Identify which cell holds the provided text, then report its (x, y) central coordinate. 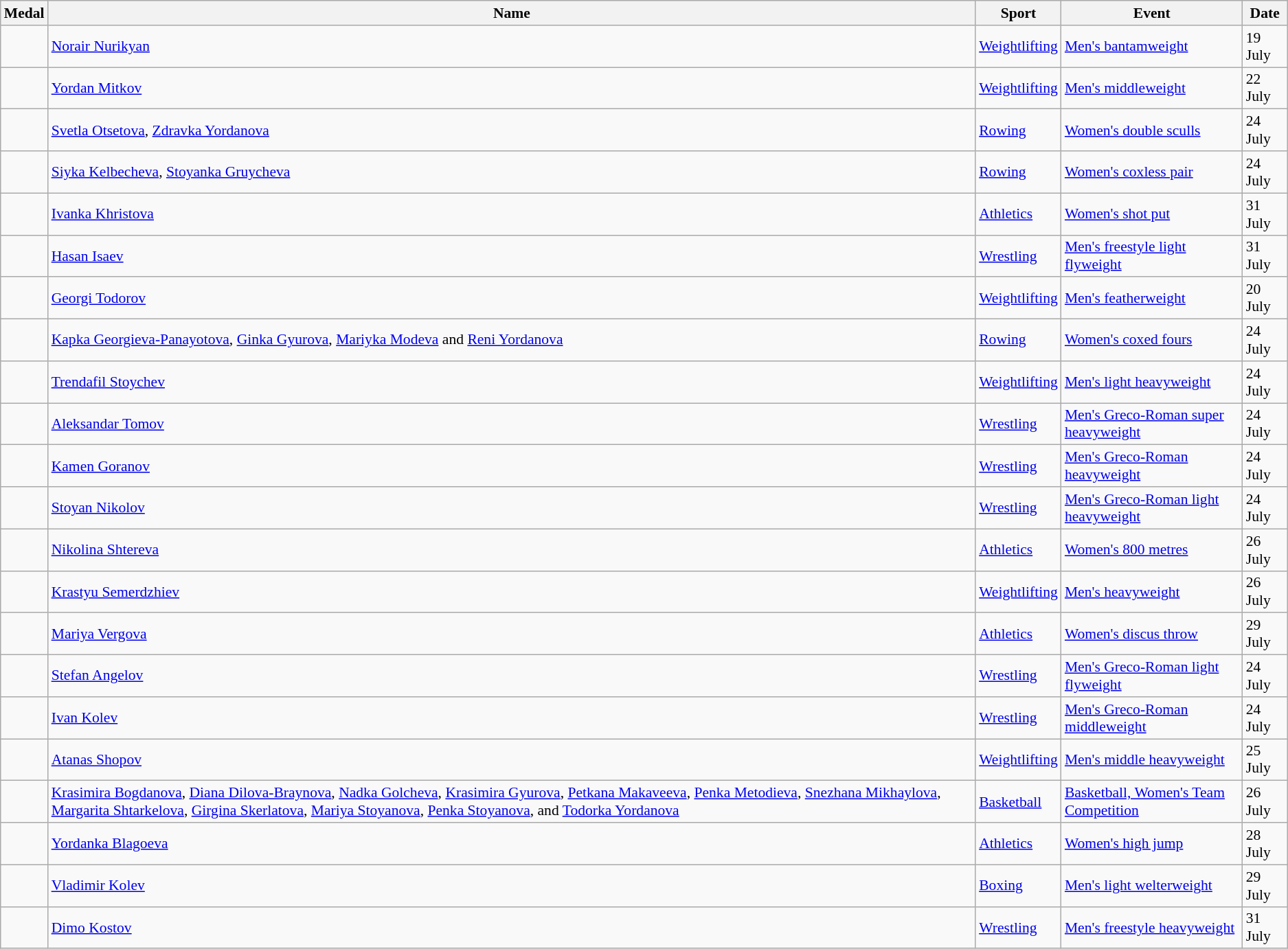
Trendafil Stoychev (512, 382)
Men's middle heavyweight (1152, 759)
Women's double sculls (1152, 130)
Name (512, 13)
25 July (1265, 759)
20 July (1265, 298)
Women's coxless pair (1152, 172)
Men's freestyle light flyweight (1152, 255)
Atanas Shopov (512, 759)
Medal (25, 13)
Men's freestyle heavyweight (1152, 927)
Mariya Vergova (512, 634)
Men's Greco-Roman middleweight (1152, 718)
Vladimir Kolev (512, 886)
Men's heavyweight (1152, 592)
Men's bantamweight (1152, 47)
Men's Greco-Roman light flyweight (1152, 676)
22 July (1265, 88)
Georgi Todorov (512, 298)
Date (1265, 13)
Men's Greco-Roman heavyweight (1152, 466)
Basketball (1018, 802)
19 July (1265, 47)
Yordan Mitkov (512, 88)
Dimo Kostov (512, 927)
Hasan Isaev (512, 255)
Yordanka Blagoeva (512, 843)
Boxing (1018, 886)
Event (1152, 13)
Women's discus throw (1152, 634)
Women's 800 metres (1152, 549)
Stefan Angelov (512, 676)
Kamen Goranov (512, 466)
Women's coxed fours (1152, 341)
Men's middleweight (1152, 88)
Nikolina Shtereva (512, 549)
Men's light welterweight (1152, 886)
Ivan Kolev (512, 718)
Women's shot put (1152, 214)
Men's Greco-Roman super heavyweight (1152, 424)
Ivanka Khristova (512, 214)
Basketball, Women's Team Competition (1152, 802)
Women's high jump (1152, 843)
Kapka Georgieva-Panayotova, Ginka Gyurova, Mariyka Modeva and Reni Yordanova (512, 341)
Krastyu Semerdzhiev (512, 592)
28 July (1265, 843)
Stoyan Nikolov (512, 508)
Men's Greco-Roman light heavyweight (1152, 508)
Aleksandar Tomov (512, 424)
Men's featherweight (1152, 298)
Sport (1018, 13)
Men's light heavyweight (1152, 382)
Norair Nurikyan (512, 47)
Svetla Otsetova, Zdravka Yordanova (512, 130)
Siyka Kelbecheva, Stoyanka Gruycheva (512, 172)
